Return the [X, Y] coordinate for the center point of the cell that contains the specified text.  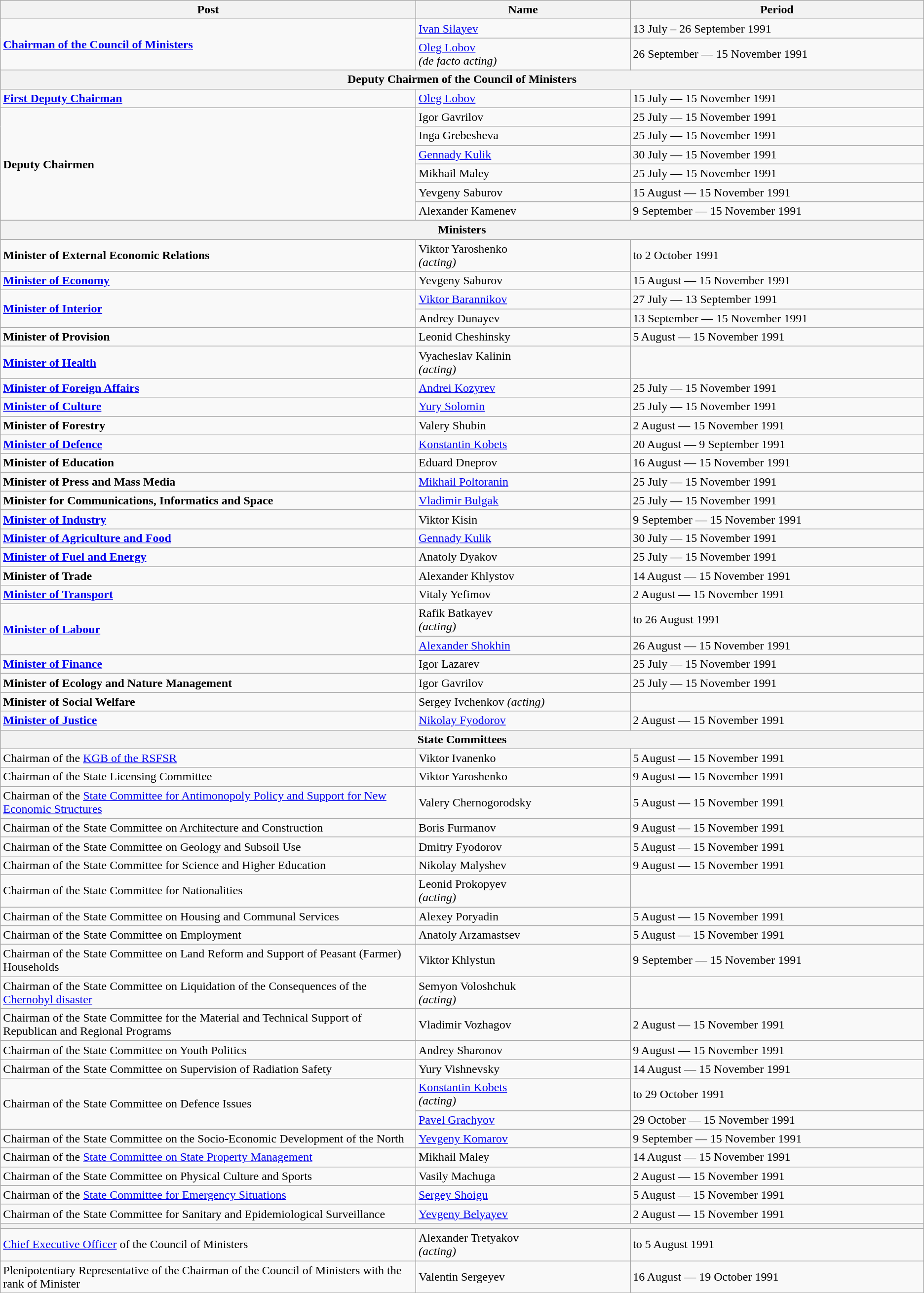
Chairman of the State Committee on Geology and Subsoil Use [208, 846]
Boris Furmanov [523, 828]
Yevgeny Komarov [523, 1139]
Post [208, 10]
Alexander Tretyakov (acting) [523, 1245]
Andrey Dunayev [523, 318]
Minister of Finance [208, 664]
Period [777, 10]
Alexander Shokhin [523, 646]
to 5 August 1991 [777, 1245]
Minister of Ecology and Nature Management [208, 683]
26 August — 15 November 1991 [777, 646]
Yury Vishnevsky [523, 1069]
29 October — 15 November 1991 [777, 1120]
Plenipotentiary Representative of the Chairman of the Council of Ministers with the rank of Minister [208, 1276]
Pavel Grachyov [523, 1120]
Chairman of the State Committee on Defence Issues [208, 1103]
Minister of Foreign Affairs [208, 388]
Minister of Trade [208, 576]
Minister of Labour [208, 630]
Minister of Agriculture and Food [208, 538]
Chief Executive Officer of the Council of Ministers [208, 1245]
Anatoly Arzamastsev [523, 935]
Viktor Khlystun [523, 960]
First Deputy Chairman [208, 98]
Alexey Poryadin [523, 916]
Yury Solomin [523, 407]
Inga Grebesheva [523, 136]
to 2 October 1991 [777, 255]
Minister of Transport [208, 595]
Minister of Interior [208, 309]
Chairman of the State Committee on the Socio-Economic Development of the North [208, 1139]
Chairman of the Council of Ministers [208, 44]
Rafik Batkayev(acting) [523, 620]
13 September — 15 November 1991 [777, 318]
Minister for Communications, Informatics and Space [208, 500]
Ministers [462, 229]
Deputy Chairmen of the Council of Ministers [462, 79]
Vitaly Yefimov [523, 595]
Minister of Defence [208, 444]
Sergey Shoigu [523, 1195]
Minister of Health [208, 362]
Viktor Barannikov [523, 300]
Alexander Khlystov [523, 576]
Minister of External Economic Relations [208, 255]
Vladimir Vozhagov [523, 1025]
Chairman of the State Committee for Science and Higher Education [208, 865]
Chairman of the State Committee on Employment [208, 935]
Minister of Fuel and Energy [208, 557]
Minister of Social Welfare [208, 702]
Anatoly Dyakov [523, 557]
Minister of Economy [208, 281]
Chairman of the State Committee for Emergency Situations [208, 1195]
Chairman of the KGB of the RSFSR [208, 758]
Name [523, 10]
Nikolay Malyshev [523, 865]
Chairman of the State Committee on Liquidation of the Consequences of the Chernobyl disaster [208, 993]
Konstantin Kobets(acting) [523, 1095]
State Committees [462, 739]
Yevgeny Belyayev [523, 1214]
Sergey Ivchenkov (acting) [523, 702]
to 26 August 1991 [777, 620]
Chairman of the State Licensing Committee [208, 777]
Chairman of the State Committee on Supervision of Radiation Safety [208, 1069]
Oleg Lobov(de facto acting) [523, 54]
Valery Shubin [523, 425]
Andrei Kozyrev [523, 388]
Alexander Kamenev [523, 211]
Andrey Sharonov [523, 1050]
Chairman of the State Committee on Youth Politics [208, 1050]
Chairman of the State Committee for Antimonopoly Policy and Support for New Economic Structures [208, 802]
Minister of Provision [208, 337]
Chairman of the State Committee for the Material and Technical Support of Republican and Regional Programs [208, 1025]
to 29 October 1991 [777, 1095]
Chairman of the State Committee on Physical Culture and Sports [208, 1176]
Deputy Chairmen [208, 164]
Leonid Cheshinsky [523, 337]
Minister of Justice [208, 721]
16 August — 15 November 1991 [777, 463]
Valentin Sergeyev [523, 1276]
15 July — 15 November 1991 [777, 98]
Chairman of the State Committee on Housing and Communal Services [208, 916]
Vladimir Bulgak [523, 500]
Igor Lazarev [523, 664]
Dmitry Fyodorov [523, 846]
Nikolay Fyodorov [523, 721]
Ivan Silayev [523, 29]
Viktor Yaroshenko(acting) [523, 255]
Minister of Press and Mass Media [208, 482]
Viktor Kisin [523, 519]
Chairman of the State Committee on Architecture and Construction [208, 828]
16 August — 19 October 1991 [777, 1276]
13 July – 26 September 1991 [777, 29]
Chairman of the State Committee on State Property Management [208, 1157]
Chairman of the State Committee on Land Reform and Support of Peasant (Farmer) Households [208, 960]
Chairman of the State Committee for Nationalities [208, 890]
Viktor Yaroshenko [523, 777]
26 September — 15 November 1991 [777, 54]
Viktor Ivanenko [523, 758]
Vasily Machuga [523, 1176]
Konstantin Kobets [523, 444]
Minister of Culture [208, 407]
Leonid Prokopyev(acting) [523, 890]
Eduard Dneprov [523, 463]
Chairman of the State Committee for Sanitary and Epidemiological Surveillance [208, 1214]
Semyon Voloshchuk(acting) [523, 993]
Oleg Lobov [523, 98]
Minister of Forestry [208, 425]
Minister of Industry [208, 519]
Minister of Education [208, 463]
Vyacheslav Kalinin(acting) [523, 362]
20 August — 9 September 1991 [777, 444]
27 July — 13 September 1991 [777, 300]
Valery Chernogorodsky [523, 802]
Mikhail Poltoranin [523, 482]
